Search for the cell housing the specified text and yield its [X, Y] center coordinate. 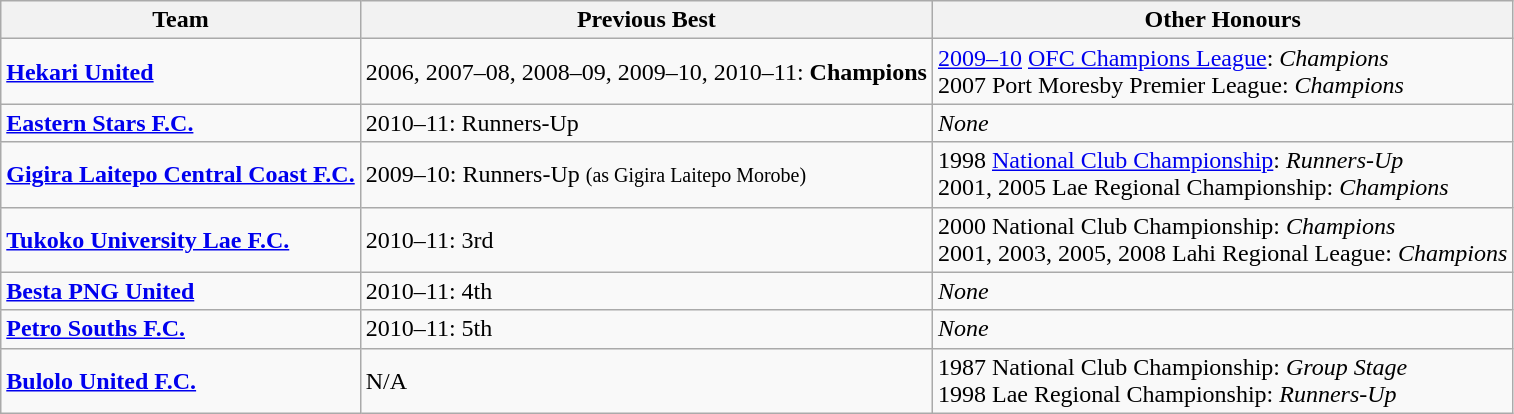
Bulolo United F.C. [180, 380]
2000 National Club Championship: Champions2001, 2003, 2005, 2008 Lahi Regional League: Champions [1222, 240]
Hekari United [180, 72]
2010–11: Runners-Up [646, 123]
N/A [646, 380]
2009–10: Runners-Up (as Gigira Laitepo Morobe) [646, 174]
2009–10 OFC Champions League: Champions2007 Port Moresby Premier League: Champions [1222, 72]
2010–11: 3rd [646, 240]
1998 National Club Championship: Runners-Up2001, 2005 Lae Regional Championship: Champions [1222, 174]
Petro Souths F.C. [180, 329]
2010–11: 4th [646, 291]
Other Honours [1222, 20]
2006, 2007–08, 2008–09, 2009–10, 2010–11: Champions [646, 72]
Gigira Laitepo Central Coast F.C. [180, 174]
Previous Best [646, 20]
Eastern Stars F.C. [180, 123]
Team [180, 20]
1987 National Club Championship: Group Stage1998 Lae Regional Championship: Runners-Up [1222, 380]
2010–11: 5th [646, 329]
Tukoko University Lae F.C. [180, 240]
Besta PNG United [180, 291]
